Detect which cell encompasses the target text, then output its (X, Y) center coordinate. 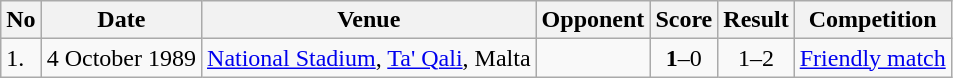
1–0 (684, 58)
No (21, 20)
National Stadium, Ta' Qali, Malta (370, 58)
Competition (872, 20)
Friendly match (872, 58)
1. (21, 58)
Date (121, 20)
4 October 1989 (121, 58)
1–2 (756, 58)
Result (756, 20)
Opponent (593, 20)
Venue (370, 20)
Score (684, 20)
